Return the [X, Y] coordinate for the center point of the cell that contains the specified text.  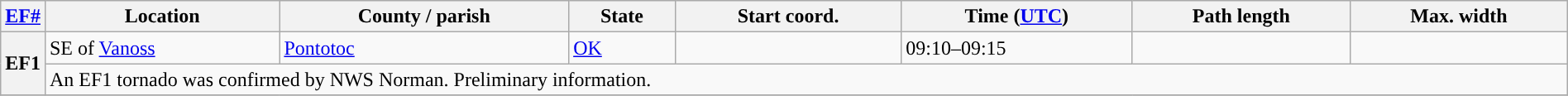
OK [622, 48]
Path length [1241, 17]
Time (UTC) [1017, 17]
State [622, 17]
Start coord. [787, 17]
Max. width [1459, 17]
Pontotoc [424, 48]
EF1 [23, 64]
EF# [23, 17]
An EF1 tornado was confirmed by NWS Norman. Preliminary information. [806, 79]
SE of Vanoss [162, 48]
09:10–09:15 [1017, 48]
Location [162, 17]
County / parish [424, 17]
